Scan for the cell matching the given text and deliver its [X, Y] coordinate at center. 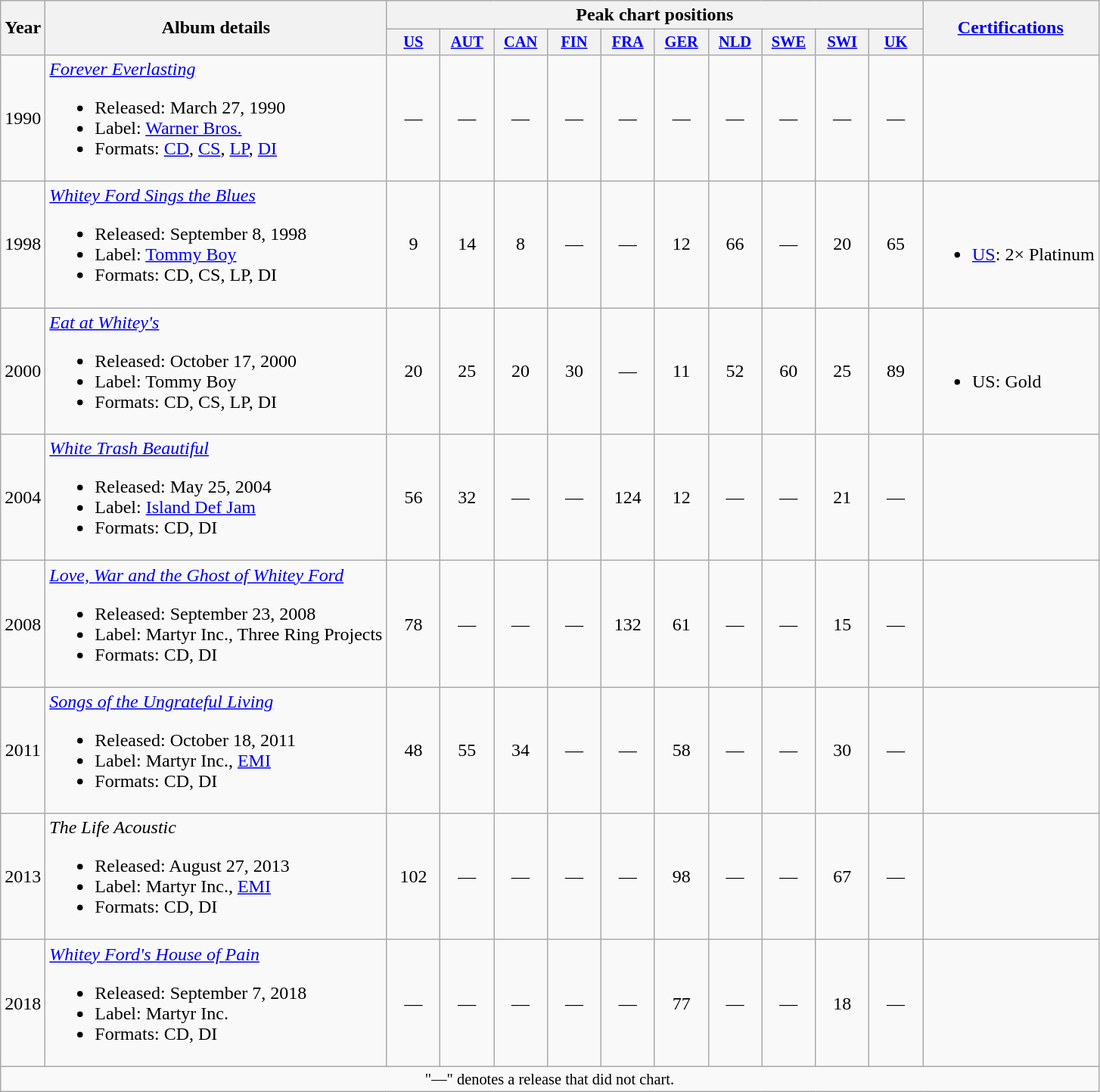
2004 [23, 498]
CAN [520, 42]
78 [413, 624]
67 [843, 876]
11 [681, 371]
1990 [23, 118]
52 [735, 371]
Songs of the Ungrateful LivingReleased: October 18, 2011Label: Martyr Inc., EMIFormats: CD, DI [216, 751]
56 [413, 498]
NLD [735, 42]
SWE [788, 42]
GER [681, 42]
48 [413, 751]
2013 [23, 876]
98 [681, 876]
34 [520, 751]
32 [468, 498]
"—" denotes a release that did not chart. [549, 1079]
2000 [23, 371]
66 [735, 245]
Forever EverlastingReleased: March 27, 1990Label: Warner Bros.Formats: CD, CS, LP, DI [216, 118]
55 [468, 751]
2011 [23, 751]
Certifications [1011, 28]
89 [896, 371]
132 [628, 624]
Whitey Ford Sings the BluesReleased: September 8, 1998Label: Tommy BoyFormats: CD, CS, LP, DI [216, 245]
14 [468, 245]
Whitey Ford's House of PainReleased: September 7, 2018Label: Martyr Inc.Formats: CD, DI [216, 1003]
US [413, 42]
UK [896, 42]
Love, War and the Ghost of Whitey FordReleased: September 23, 2008Label: Martyr Inc., Three Ring ProjectsFormats: CD, DI [216, 624]
Eat at Whitey'sReleased: October 17, 2000Label: Tommy BoyFormats: CD, CS, LP, DI [216, 371]
FIN [575, 42]
9 [413, 245]
77 [681, 1003]
58 [681, 751]
21 [843, 498]
The Life AcousticReleased: August 27, 2013Label: Martyr Inc., EMIFormats: CD, DI [216, 876]
US: 2× Platinum [1011, 245]
FRA [628, 42]
Year [23, 28]
102 [413, 876]
18 [843, 1003]
1998 [23, 245]
AUT [468, 42]
Album details [216, 28]
60 [788, 371]
SWI [843, 42]
124 [628, 498]
White Trash BeautifulReleased: May 25, 2004Label: Island Def JamFormats: CD, DI [216, 498]
Peak chart positions [655, 15]
65 [896, 245]
2018 [23, 1003]
2008 [23, 624]
8 [520, 245]
61 [681, 624]
US: Gold [1011, 371]
15 [843, 624]
